Locate the cell with the specified text and output its [x, y] center coordinate. 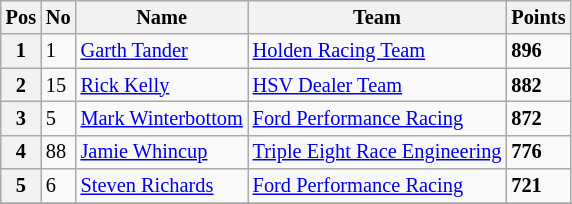
Jamie Whincup [162, 152]
3 [21, 118]
88 [58, 152]
Points [538, 17]
776 [538, 152]
2 [21, 85]
No [58, 17]
896 [538, 51]
6 [58, 186]
721 [538, 186]
Team [378, 17]
Name [162, 17]
Rick Kelly [162, 85]
Triple Eight Race Engineering [378, 152]
Garth Tander [162, 51]
882 [538, 85]
HSV Dealer Team [378, 85]
Mark Winterbottom [162, 118]
Steven Richards [162, 186]
4 [21, 152]
Pos [21, 17]
15 [58, 85]
Holden Racing Team [378, 51]
872 [538, 118]
